Extract the [X, Y] coordinate from the center of the cell holding the provided text.  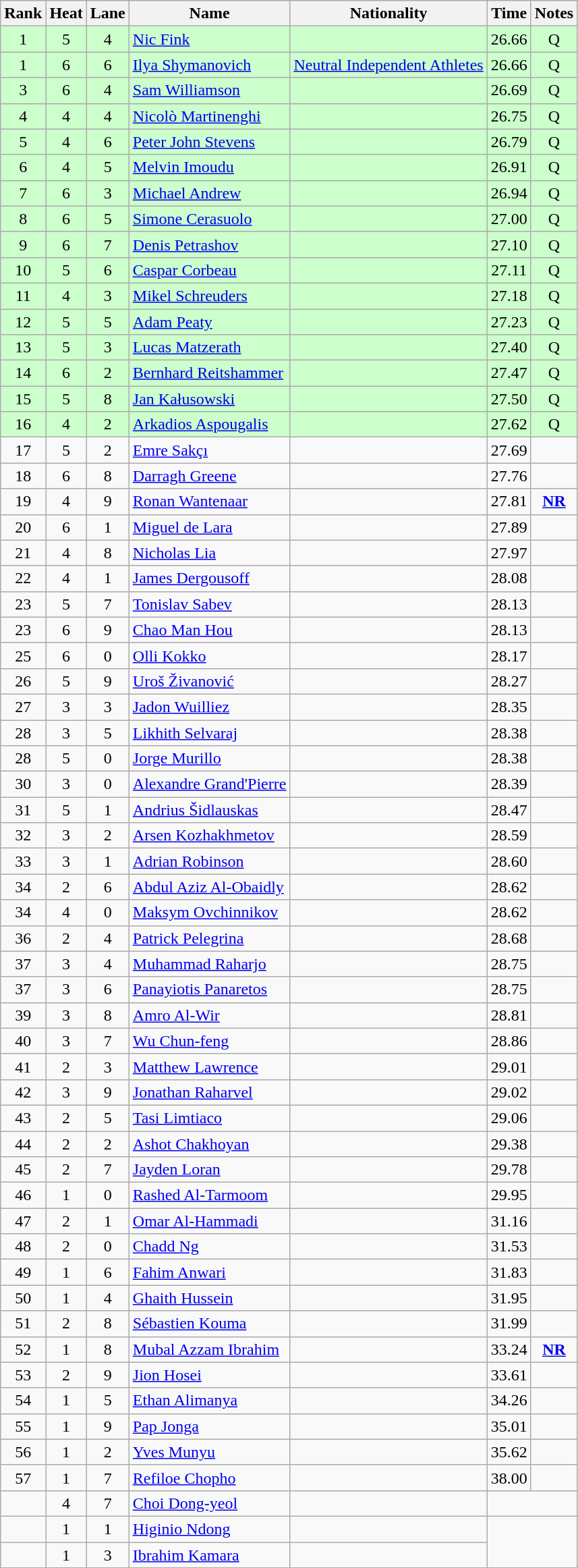
Nationality [388, 13]
33 [23, 861]
28.08 [509, 578]
26.69 [509, 90]
Adrian Robinson [209, 861]
Sébastien Kouma [209, 1324]
31.99 [509, 1324]
28.81 [509, 1015]
Jonathan Raharvel [209, 1092]
Caspar Corbeau [209, 270]
Emre Sakçı [209, 450]
Sam Williamson [209, 90]
29.38 [509, 1144]
Nicolò Martinenghi [209, 116]
Neutral Independent Athletes [388, 65]
Amro Al-Wir [209, 1015]
18 [23, 476]
Maksym Ovchinnikov [209, 913]
27.81 [509, 502]
Mikel Schreuders [209, 296]
Rashed Al-Tarmoom [209, 1195]
29.06 [509, 1118]
28.35 [509, 707]
48 [23, 1247]
Denis Petrashov [209, 244]
27.18 [509, 296]
Arsen Kozhakhmetov [209, 836]
43 [23, 1118]
27.97 [509, 553]
30 [23, 784]
Chao Man Hou [209, 630]
36 [23, 938]
27.69 [509, 450]
Alexandre Grand'Pierre [209, 784]
33.24 [509, 1349]
12 [23, 322]
Patrick Pelegrina [209, 938]
29.78 [509, 1170]
41 [23, 1066]
26 [23, 681]
Tonislav Sabev [209, 604]
28.86 [509, 1041]
Name [209, 13]
Higinio Ndong [209, 1529]
27.00 [509, 219]
Jion Hosei [209, 1375]
52 [23, 1349]
Wu Chun-feng [209, 1041]
26.79 [509, 142]
34.26 [509, 1401]
28.47 [509, 810]
Michael Andrew [209, 193]
15 [23, 399]
31.53 [509, 1247]
Fahim Anwari [209, 1272]
10 [23, 270]
16 [23, 425]
27.10 [509, 244]
27.89 [509, 527]
Ethan Alimanya [209, 1401]
27.62 [509, 425]
28.60 [509, 861]
27.76 [509, 476]
40 [23, 1041]
35.62 [509, 1452]
27.23 [509, 322]
31.83 [509, 1272]
Yves Munyu [209, 1452]
46 [23, 1195]
Pap Jonga [209, 1426]
Choi Dong-yeol [209, 1503]
Rank [23, 13]
11 [23, 296]
Ghaith Hussein [209, 1298]
28.27 [509, 681]
27 [23, 707]
19 [23, 502]
28.17 [509, 655]
Andrius Šidlauskas [209, 810]
27.47 [509, 373]
42 [23, 1092]
Likhith Selvaraj [209, 732]
Nic Fink [209, 39]
Panayiotis Panaretos [209, 990]
Abdul Aziz Al-Obaidly [209, 887]
27.40 [509, 348]
56 [23, 1452]
Darragh Greene [209, 476]
33.61 [509, 1375]
Ibrahim Kamara [209, 1555]
29.95 [509, 1195]
Omar Al-Hammadi [209, 1221]
44 [23, 1144]
14 [23, 373]
Muhammad Raharjo [209, 964]
Refiloe Chopho [209, 1478]
55 [23, 1426]
28.39 [509, 784]
51 [23, 1324]
Nicholas Lia [209, 553]
Lucas Matzerath [209, 348]
57 [23, 1478]
Matthew Lawrence [209, 1066]
26.94 [509, 193]
53 [23, 1375]
Ilya Shymanovich [209, 65]
Simone Cerasuolo [209, 219]
28.68 [509, 938]
21 [23, 553]
49 [23, 1272]
29.01 [509, 1066]
Notes [554, 13]
Chadd Ng [209, 1247]
39 [23, 1015]
31.16 [509, 1221]
25 [23, 655]
Adam Peaty [209, 322]
Peter John Stevens [209, 142]
47 [23, 1221]
54 [23, 1401]
31.95 [509, 1298]
27.11 [509, 270]
Arkadios Aspougalis [209, 425]
35.01 [509, 1426]
Tasi Limtiaco [209, 1118]
31 [23, 810]
Jorge Murillo [209, 759]
45 [23, 1170]
Melvin Imoudu [209, 167]
Miguel de Lara [209, 527]
Uroš Živanović [209, 681]
27.50 [509, 399]
26.75 [509, 116]
17 [23, 450]
Ashot Chakhoyan [209, 1144]
Lane [108, 13]
28.59 [509, 836]
22 [23, 578]
20 [23, 527]
13 [23, 348]
Jayden Loran [209, 1170]
Jan Kałusowski [209, 399]
Olli Kokko [209, 655]
Time [509, 13]
38.00 [509, 1478]
26.91 [509, 167]
Jadon Wuilliez [209, 707]
32 [23, 836]
Bernhard Reitshammer [209, 373]
Ronan Wantenaar [209, 502]
29.02 [509, 1092]
Heat [66, 13]
James Dergousoff [209, 578]
50 [23, 1298]
Mubal Azzam Ibrahim [209, 1349]
